Provide the (x, y) coordinate of the cell's center where the given text is located.  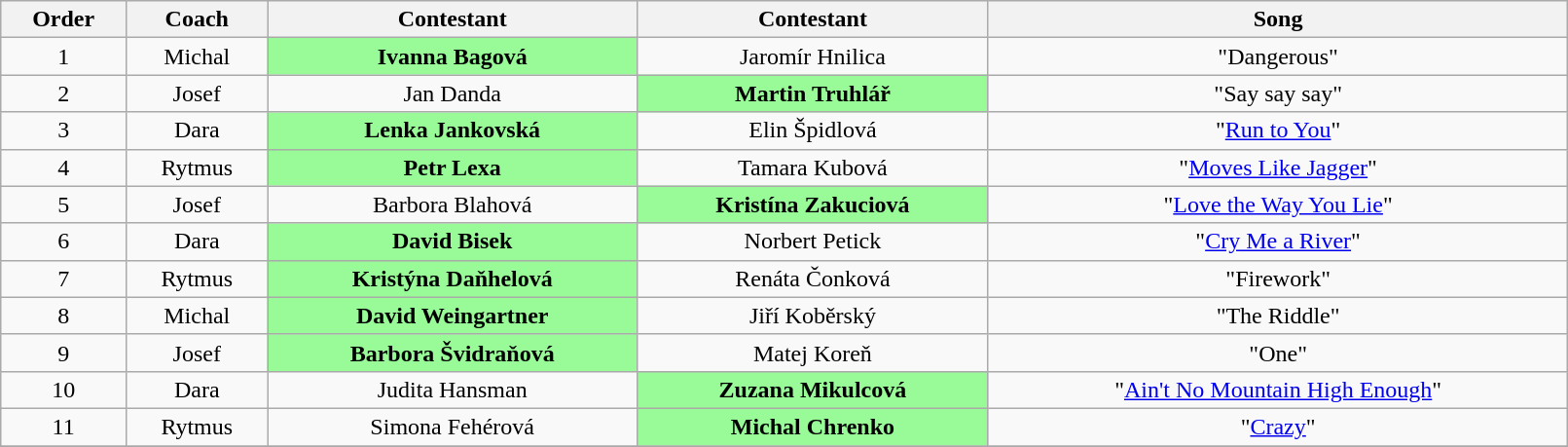
7 (64, 279)
"Love the Way You Lie" (1277, 205)
Jaromír Hnilica (812, 56)
Kristína Zakuciová (812, 205)
8 (64, 316)
"The Riddle" (1277, 316)
David Weingartner (452, 316)
9 (64, 353)
Jan Danda (452, 93)
4 (64, 168)
10 (64, 390)
Simona Fehérová (452, 427)
Order (64, 19)
David Bisek (452, 242)
Coach (198, 19)
1 (64, 56)
Lenka Jankovská (452, 130)
Zuzana Mikulcová (812, 390)
11 (64, 427)
Michal Chrenko (812, 427)
Song (1277, 19)
Judita Hansman (452, 390)
Matej Koreň (812, 353)
Barbora Švidraňová (452, 353)
Jiří Koběrský (812, 316)
"Moves Like Jagger" (1277, 168)
6 (64, 242)
Petr Lexa (452, 168)
Norbert Petick (812, 242)
Renáta Čonková (812, 279)
"One" (1277, 353)
Martin Truhlář (812, 93)
"Cry Me a River" (1277, 242)
3 (64, 130)
Elin Špidlová (812, 130)
"Firework" (1277, 279)
"Dangerous" (1277, 56)
Barbora Blahová (452, 205)
Tamara Kubová (812, 168)
2 (64, 93)
"Ain't No Mountain High Enough" (1277, 390)
"Say say say" (1277, 93)
"Crazy" (1277, 427)
"Run to You" (1277, 130)
5 (64, 205)
Ivanna Bagová (452, 56)
Kristýna Daňhelová (452, 279)
